From the cell containing the given text, extract its center point as [x, y] coordinate. 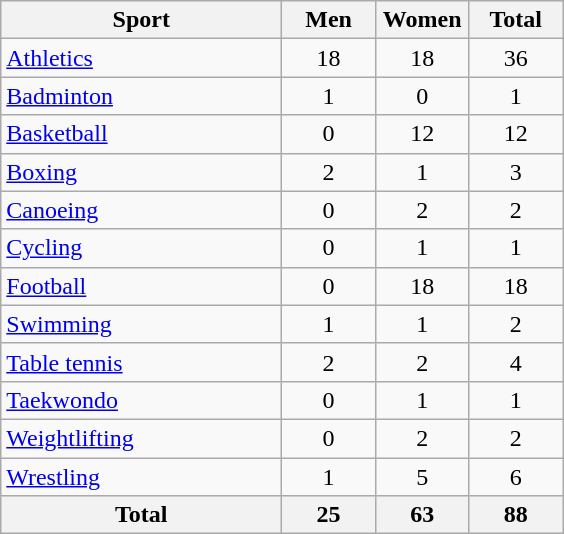
4 [516, 362]
3 [516, 172]
Weightlifting [142, 438]
Badminton [142, 96]
Taekwondo [142, 400]
Wrestling [142, 477]
Football [142, 286]
Basketball [142, 134]
Men [329, 20]
88 [516, 515]
Canoeing [142, 210]
Swimming [142, 324]
Women [422, 20]
6 [516, 477]
63 [422, 515]
36 [516, 58]
Table tennis [142, 362]
25 [329, 515]
5 [422, 477]
Boxing [142, 172]
Sport [142, 20]
Cycling [142, 248]
Athletics [142, 58]
